For the text-containing cell, return its midpoint in [x, y] coordinate format. 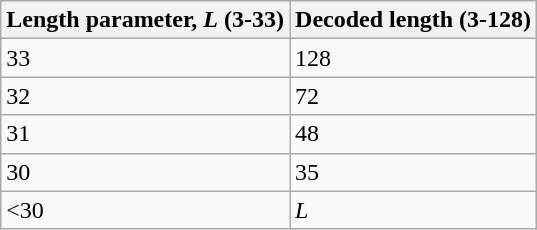
33 [146, 58]
Decoded length (3-128) [414, 20]
48 [414, 134]
72 [414, 96]
30 [146, 172]
31 [146, 134]
128 [414, 58]
<30 [146, 210]
32 [146, 96]
Length parameter, L (3-33) [146, 20]
35 [414, 172]
L [414, 210]
